Pinpoint the cell where the given text exists, returning its (x, y) midpoint coordinate. 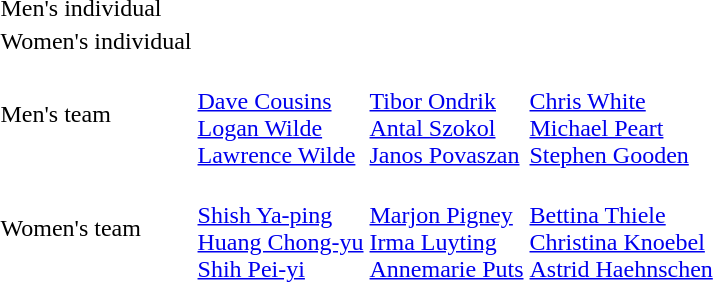
Dave Cousins Logan Wilde Lawrence Wilde (280, 114)
Tibor Ondrik Antal Szokol Janos Povaszan (446, 114)
